Output the (x, y) coordinate of the center of the cell containing the given text.  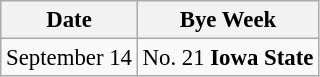
September 14 (69, 58)
No. 21 Iowa State (228, 58)
Bye Week (228, 20)
Date (69, 20)
